Determine the (x, y) coordinate at the center of the cell enclosing the given text.  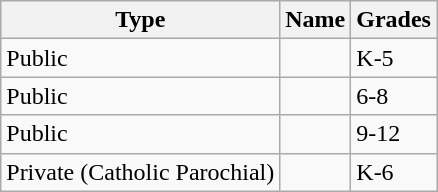
Type (140, 20)
9-12 (394, 134)
Grades (394, 20)
K-5 (394, 58)
Name (316, 20)
K-6 (394, 172)
Private (Catholic Parochial) (140, 172)
6-8 (394, 96)
